Return the [x, y] coordinate for the center point of the cell that contains the specified text.  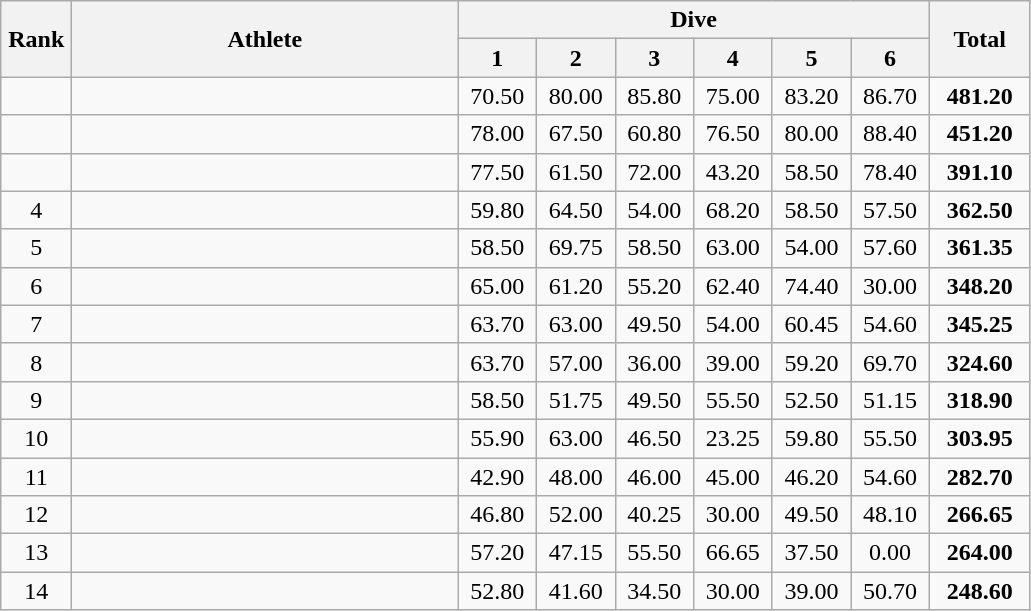
52.80 [498, 591]
45.00 [734, 477]
8 [36, 362]
43.20 [734, 172]
324.60 [980, 362]
3 [654, 58]
66.65 [734, 553]
69.70 [890, 362]
481.20 [980, 96]
11 [36, 477]
48.00 [576, 477]
46.80 [498, 515]
86.70 [890, 96]
88.40 [890, 134]
75.00 [734, 96]
55.20 [654, 286]
9 [36, 400]
83.20 [812, 96]
60.45 [812, 324]
12 [36, 515]
348.20 [980, 286]
23.25 [734, 438]
2 [576, 58]
67.50 [576, 134]
36.00 [654, 362]
266.65 [980, 515]
10 [36, 438]
78.40 [890, 172]
74.40 [812, 286]
48.10 [890, 515]
40.25 [654, 515]
Dive [694, 20]
282.70 [980, 477]
13 [36, 553]
78.00 [498, 134]
85.80 [654, 96]
37.50 [812, 553]
57.00 [576, 362]
50.70 [890, 591]
46.20 [812, 477]
361.35 [980, 248]
0.00 [890, 553]
14 [36, 591]
68.20 [734, 210]
Total [980, 39]
41.60 [576, 591]
47.15 [576, 553]
59.20 [812, 362]
391.10 [980, 172]
57.50 [890, 210]
72.00 [654, 172]
34.50 [654, 591]
76.50 [734, 134]
64.50 [576, 210]
61.50 [576, 172]
52.00 [576, 515]
248.60 [980, 591]
57.60 [890, 248]
57.20 [498, 553]
69.75 [576, 248]
Athlete [265, 39]
55.90 [498, 438]
451.20 [980, 134]
303.95 [980, 438]
65.00 [498, 286]
51.75 [576, 400]
345.25 [980, 324]
77.50 [498, 172]
62.40 [734, 286]
70.50 [498, 96]
Rank [36, 39]
1 [498, 58]
42.90 [498, 477]
60.80 [654, 134]
362.50 [980, 210]
264.00 [980, 553]
61.20 [576, 286]
52.50 [812, 400]
318.90 [980, 400]
7 [36, 324]
51.15 [890, 400]
46.00 [654, 477]
46.50 [654, 438]
